Output the (x, y) coordinate of the center of the cell containing the given text.  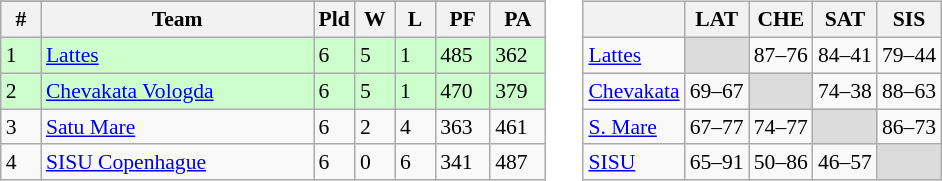
84–41 (845, 55)
Chevakata Vologda (178, 91)
3 (21, 127)
SISU (634, 162)
50–86 (781, 162)
SAT (845, 20)
# (21, 20)
363 (462, 127)
79–44 (909, 55)
W (375, 20)
69–67 (717, 91)
Team (178, 20)
379 (518, 91)
46–57 (845, 162)
Chevakata (634, 91)
67–77 (717, 127)
S. Mare (634, 127)
65–91 (717, 162)
461 (518, 127)
86–73 (909, 127)
Pld (334, 20)
74–77 (781, 127)
LAT (717, 20)
PA (518, 20)
0 (375, 162)
PF (462, 20)
341 (462, 162)
487 (518, 162)
Satu Mare (178, 127)
L (415, 20)
362 (518, 55)
485 (462, 55)
470 (462, 91)
CHE (781, 20)
SISU Copenhague (178, 162)
SIS (909, 20)
74–38 (845, 91)
87–76 (781, 55)
88–63 (909, 91)
